Extract the [X, Y] coordinate from the center of the cell holding the provided text.  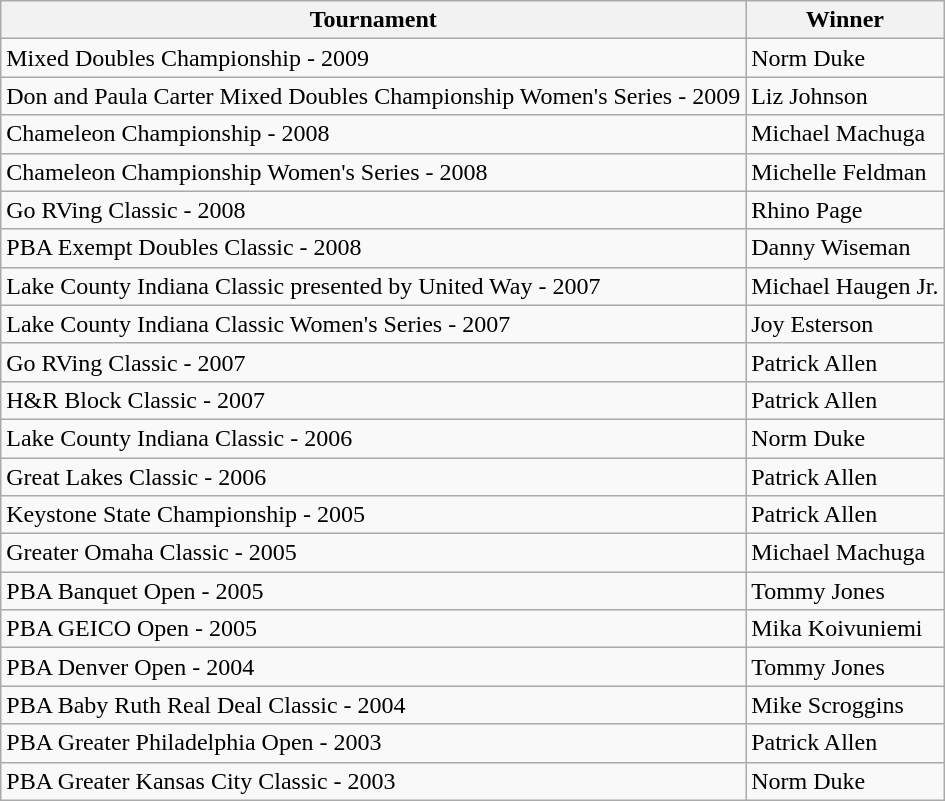
PBA Greater Philadelphia Open - 2003 [374, 743]
Go RVing Classic - 2007 [374, 362]
PBA Greater Kansas City Classic - 2003 [374, 781]
H&R Block Classic - 2007 [374, 400]
Joy Esterson [845, 324]
Mike Scroggins [845, 705]
Greater Omaha Classic - 2005 [374, 553]
Mixed Doubles Championship - 2009 [374, 58]
Lake County Indiana Classic presented by United Way - 2007 [374, 286]
Great Lakes Classic - 2006 [374, 477]
PBA Baby Ruth Real Deal Classic - 2004 [374, 705]
Keystone State Championship - 2005 [374, 515]
PBA Banquet Open - 2005 [374, 591]
Rhino Page [845, 210]
Michelle Feldman [845, 172]
Michael Haugen Jr. [845, 286]
Mika Koivuniemi [845, 629]
Winner [845, 20]
PBA Exempt Doubles Classic - 2008 [374, 248]
Chameleon Championship - 2008 [374, 134]
Chameleon Championship Women's Series - 2008 [374, 172]
Tournament [374, 20]
PBA Denver Open - 2004 [374, 667]
Don and Paula Carter Mixed Doubles Championship Women's Series - 2009 [374, 96]
PBA GEICO Open - 2005 [374, 629]
Danny Wiseman [845, 248]
Go RVing Classic - 2008 [374, 210]
Lake County Indiana Classic - 2006 [374, 438]
Lake County Indiana Classic Women's Series - 2007 [374, 324]
Liz Johnson [845, 96]
